Locate the cell with the specified text and output its (X, Y) center coordinate. 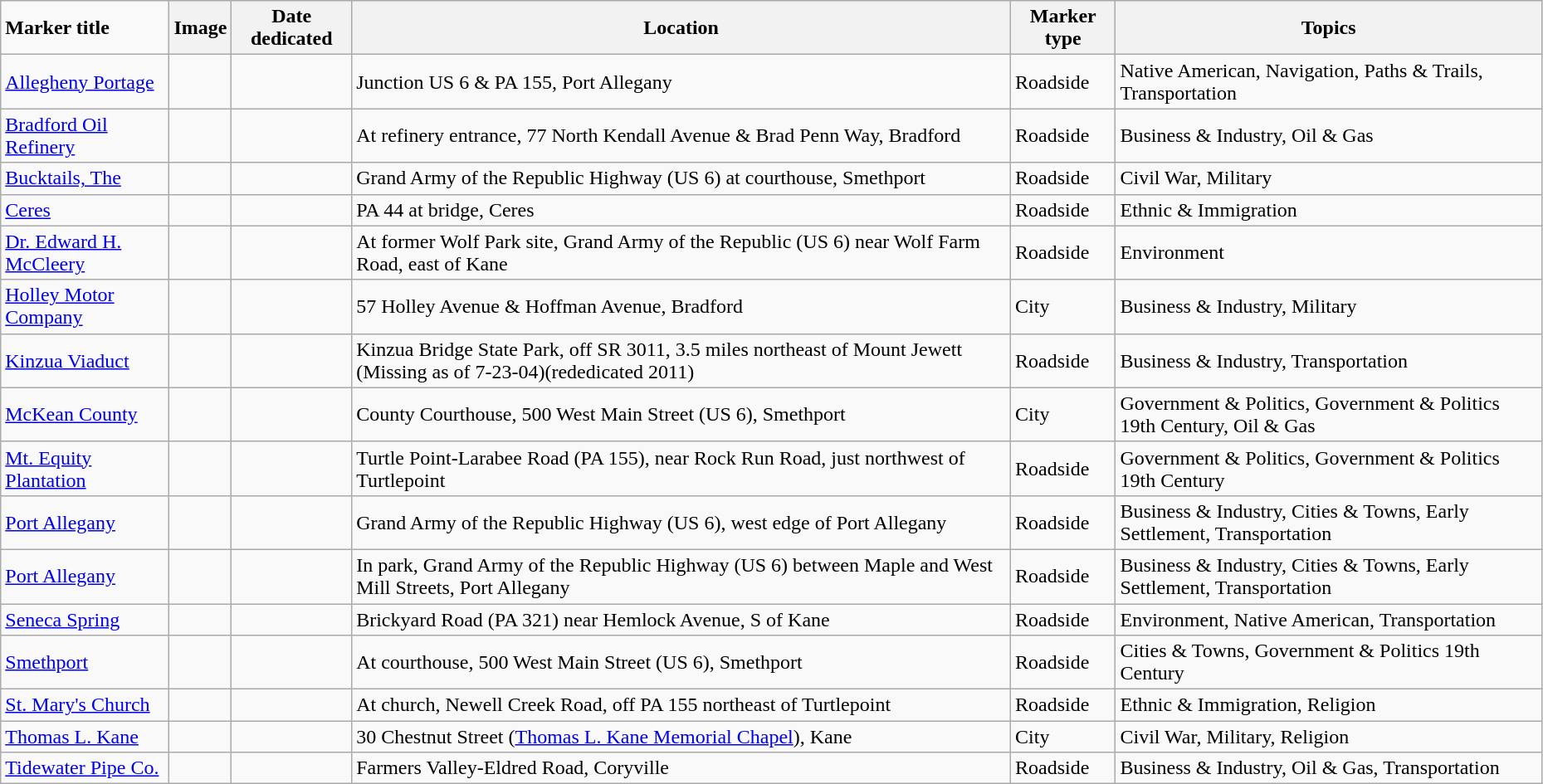
Image (201, 28)
Holley Motor Company (85, 307)
57 Holley Avenue & Hoffman Avenue, Bradford (681, 307)
Ethnic & Immigration, Religion (1328, 705)
Topics (1328, 28)
Farmers Valley-Eldred Road, Coryville (681, 768)
Dr. Edward H. McCleery (85, 252)
McKean County (85, 415)
Location (681, 28)
At church, Newell Creek Road, off PA 155 northeast of Turtlepoint (681, 705)
Marker type (1063, 28)
Kinzua Viaduct (85, 360)
Grand Army of the Republic Highway (US 6) at courthouse, Smethport (681, 178)
At courthouse, 500 West Main Street (US 6), Smethport (681, 662)
At refinery entrance, 77 North Kendall Avenue & Brad Penn Way, Bradford (681, 136)
Kinzua Bridge State Park, off SR 3011, 3.5 miles northeast of Mount Jewett (Missing as of 7-23-04)(rededicated 2011) (681, 360)
Civil War, Military (1328, 178)
Ceres (85, 210)
County Courthouse, 500 West Main Street (US 6), Smethport (681, 415)
Thomas L. Kane (85, 737)
Cities & Towns, Government & Politics 19th Century (1328, 662)
Turtle Point-Larabee Road (PA 155), near Rock Run Road, just northwest of Turtlepoint (681, 468)
St. Mary's Church (85, 705)
PA 44 at bridge, Ceres (681, 210)
Government & Politics, Government & Politics 19th Century (1328, 468)
Brickyard Road (PA 321) near Hemlock Avenue, S of Kane (681, 620)
Government & Politics, Government & Politics 19th Century, Oil & Gas (1328, 415)
Tidewater Pipe Co. (85, 768)
Business & Industry, Military (1328, 307)
Bucktails, The (85, 178)
Allegheny Portage (85, 81)
Junction US 6 & PA 155, Port Allegany (681, 81)
Grand Army of the Republic Highway (US 6), west edge of Port Allegany (681, 523)
Ethnic & Immigration (1328, 210)
Civil War, Military, Religion (1328, 737)
Smethport (85, 662)
Date dedicated (292, 28)
Business & Industry, Oil & Gas, Transportation (1328, 768)
Business & Industry, Transportation (1328, 360)
In park, Grand Army of the Republic Highway (US 6) between Maple and West Mill Streets, Port Allegany (681, 576)
Seneca Spring (85, 620)
Environment (1328, 252)
Environment, Native American, Transportation (1328, 620)
Mt. Equity Plantation (85, 468)
30 Chestnut Street (Thomas L. Kane Memorial Chapel), Kane (681, 737)
Marker title (85, 28)
Bradford Oil Refinery (85, 136)
At former Wolf Park site, Grand Army of the Republic (US 6) near Wolf Farm Road, east of Kane (681, 252)
Business & Industry, Oil & Gas (1328, 136)
Native American, Navigation, Paths & Trails, Transportation (1328, 81)
